Detect which cell encompasses the target text, then output its [x, y] center coordinate. 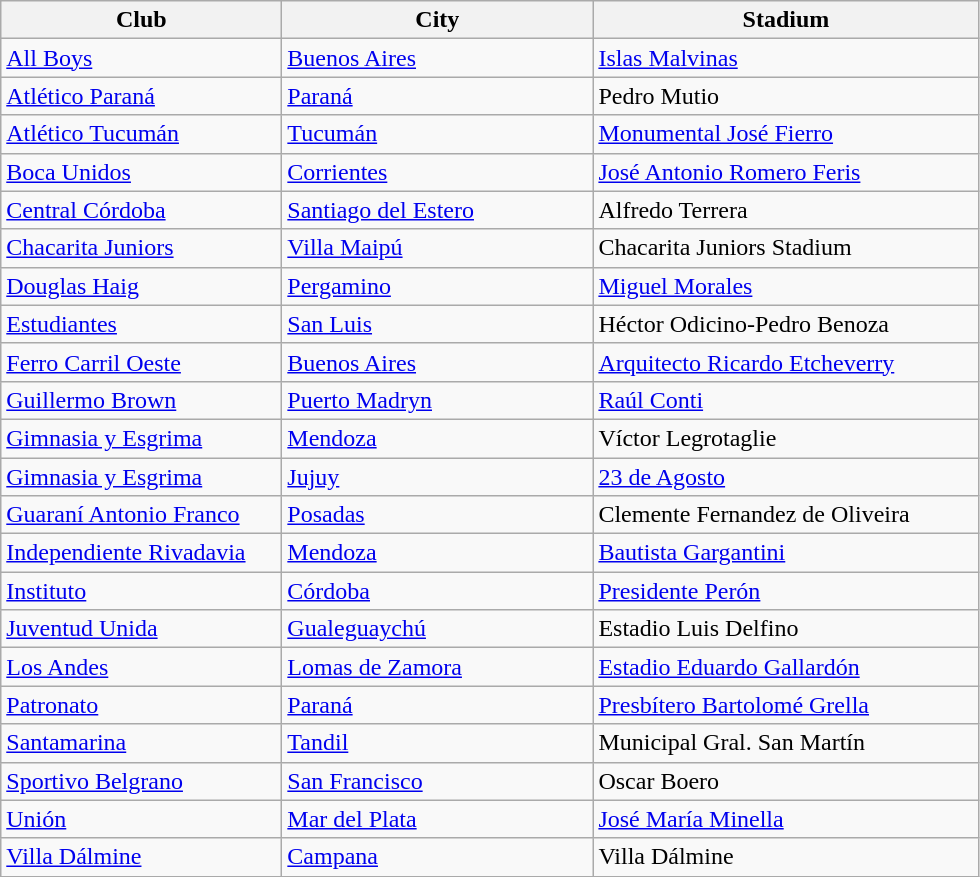
José María Minella [786, 819]
Héctor Odicino-Pedro Benoza [786, 324]
San Luis [438, 324]
Santiago del Estero [438, 210]
Guillermo Brown [142, 400]
Guaraní Antonio Franco [142, 515]
Arquitecto Ricardo Etcheverry [786, 362]
Atlético Paraná [142, 96]
Sportivo Belgrano [142, 781]
Gualeguaychú [438, 629]
23 de Agosto [786, 477]
Alfredo Terrera [786, 210]
Juventud Unida [142, 629]
Estadio Eduardo Gallardón [786, 667]
Mar del Plata [438, 819]
Villa Maipú [438, 248]
Campana [438, 857]
Posadas [438, 515]
Chacarita Juniors Stadium [786, 248]
Pergamino [438, 286]
Municipal Gral. San Martín [786, 743]
Víctor Legrotaglie [786, 438]
Boca Unidos [142, 172]
Monumental José Fierro [786, 134]
Unión [142, 819]
Stadium [786, 20]
Independiente Rivadavia [142, 553]
Jujuy [438, 477]
Clemente Fernandez de Oliveira [786, 515]
Bautista Gargantini [786, 553]
Estadio Luis Delfino [786, 629]
Instituto [142, 591]
Presbítero Bartolomé Grella [786, 705]
Puerto Madryn [438, 400]
Patronato [142, 705]
Lomas de Zamora [438, 667]
City [438, 20]
Oscar Boero [786, 781]
Presidente Perón [786, 591]
Los Andes [142, 667]
All Boys [142, 58]
Chacarita Juniors [142, 248]
Estudiantes [142, 324]
José Antonio Romero Feris [786, 172]
Corrientes [438, 172]
Tandil [438, 743]
Douglas Haig [142, 286]
Tucumán [438, 134]
Miguel Morales [786, 286]
Córdoba [438, 591]
Club [142, 20]
Islas Malvinas [786, 58]
Santamarina [142, 743]
San Francisco [438, 781]
Pedro Mutio [786, 96]
Central Córdoba [142, 210]
Atlético Tucumán [142, 134]
Ferro Carril Oeste [142, 362]
Raúl Conti [786, 400]
